Scan for the cell matching the given text and deliver its [X, Y] coordinate at center. 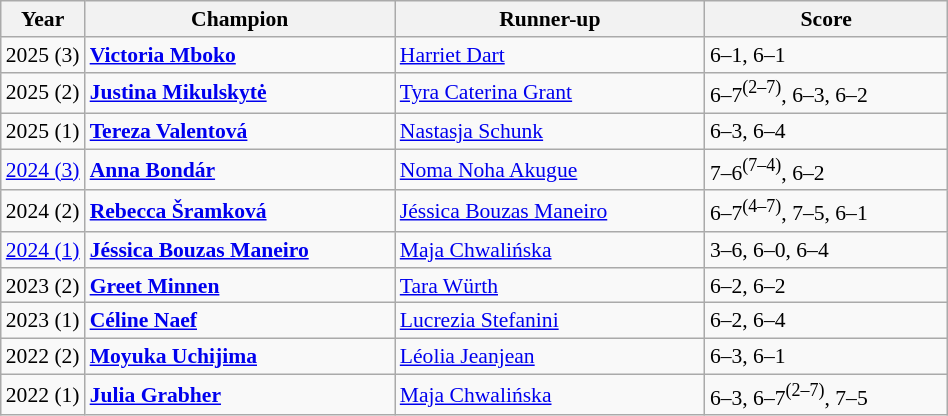
Victoria Mboko [240, 55]
2022 (2) [43, 357]
3–6, 6–0, 6–4 [826, 250]
6–2, 6–2 [826, 286]
6–3, 6–7(2–7), 7–5 [826, 394]
6–2, 6–4 [826, 321]
Justina Mikulskytė [240, 92]
Tyra Caterina Grant [550, 92]
2024 (2) [43, 212]
6–7(2–7), 6–3, 6–2 [826, 92]
2025 (2) [43, 92]
Champion [240, 19]
Greet Minnen [240, 286]
Tara Würth [550, 286]
Anna Bondár [240, 170]
6–1, 6–1 [826, 55]
2025 (1) [43, 132]
Noma Noha Akugue [550, 170]
Rebecca Šramková [240, 212]
Score [826, 19]
6–3, 6–4 [826, 132]
6–7(4–7), 7–5, 6–1 [826, 212]
6–3, 6–1 [826, 357]
Moyuka Uchijima [240, 357]
2023 (1) [43, 321]
Léolia Jeanjean [550, 357]
Lucrezia Stefanini [550, 321]
2024 (1) [43, 250]
Harriet Dart [550, 55]
2023 (2) [43, 286]
Runner-up [550, 19]
Tereza Valentová [240, 132]
Nastasja Schunk [550, 132]
Céline Naef [240, 321]
2025 (3) [43, 55]
7–6(7–4), 6–2 [826, 170]
Julia Grabher [240, 394]
2022 (1) [43, 394]
2024 (3) [43, 170]
Year [43, 19]
